Determine the (x, y) coordinate at the center of the cell enclosing the given text.  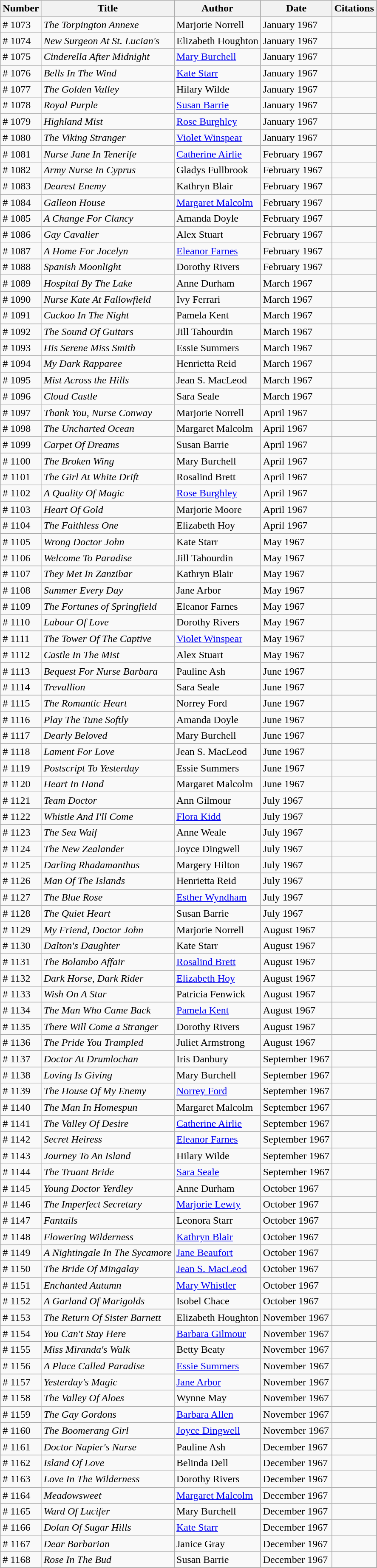
# 1120 (21, 784)
# 1122 (21, 816)
# 1102 (21, 493)
Date (296, 8)
# 1083 (21, 186)
Play The Tune Softly (108, 720)
Wrong Doctor John (108, 542)
# 1134 (21, 1011)
Barbara Allen (218, 1414)
Bells In The Wind (108, 73)
# 1114 (21, 687)
Margery Hilton (218, 865)
The Broken Wing (108, 461)
Leonora Starr (218, 1220)
# 1154 (21, 1334)
You Can't Stay Here (108, 1334)
# 1121 (21, 800)
Esther Wyndham (218, 897)
# 1103 (21, 510)
# 1087 (21, 251)
Island Of Love (108, 1463)
# 1130 (21, 946)
The Girl At White Drift (108, 477)
The Man In Homespun (108, 1107)
Dalton's Daughter (108, 946)
# 1163 (21, 1479)
A Garland Of Marigolds (108, 1301)
# 1107 (21, 574)
Heart In Hand (108, 784)
# 1082 (21, 170)
A Quality Of Magic (108, 493)
Journey To An Island (108, 1156)
# 1150 (21, 1269)
# 1086 (21, 235)
# 1088 (21, 267)
Man Of The Islands (108, 881)
The Boomerang Girl (108, 1430)
The Golden Valley (108, 89)
# 1123 (21, 833)
# 1074 (21, 41)
Doctor At Drumlochan (108, 1059)
Postscript To Yesterday (108, 768)
# 1117 (21, 736)
The House Of My Enemy (108, 1091)
Juliet Armstrong (218, 1043)
# 1159 (21, 1414)
New Surgeon At St. Lucian's (108, 41)
Dearest Enemy (108, 186)
Flora Kidd (218, 816)
Heart Of Gold (108, 510)
# 1144 (21, 1172)
Cuckoo In The Night (108, 315)
Welcome To Paradise (108, 558)
# 1079 (21, 121)
Miss Miranda's Walk (108, 1350)
# 1131 (21, 962)
Castle In The Mist (108, 655)
My Friend, Doctor John (108, 929)
# 1090 (21, 299)
# 1115 (21, 703)
# 1118 (21, 752)
# 1080 (21, 138)
The Pride You Trampled (108, 1043)
Royal Purple (108, 105)
Labour Of Love (108, 622)
# 1152 (21, 1301)
Team Doctor (108, 800)
# 1101 (21, 477)
The Man Who Came Back (108, 1011)
The Viking Stranger (108, 138)
The Uncharted Ocean (108, 428)
The Faithless One (108, 526)
# 1167 (21, 1544)
# 1147 (21, 1220)
# 1098 (21, 428)
# 1129 (21, 929)
# 1133 (21, 994)
Cinderella After Midnight (108, 57)
Flowering Wilderness (108, 1237)
# 1076 (21, 73)
# 1161 (21, 1447)
# 1148 (21, 1237)
Enchanted Autumn (108, 1285)
The Truant Bride (108, 1172)
Dear Barbarian (108, 1544)
# 1077 (21, 89)
Marjorie Moore (218, 510)
# 1104 (21, 526)
The Romantic Heart (108, 703)
Trevallion (108, 687)
Rose In The Bud (108, 1560)
# 1078 (21, 105)
The Blue Rose (108, 897)
Galleon House (108, 203)
Nurse Kate At Fallowfield (108, 299)
The Bolambo Affair (108, 962)
# 1155 (21, 1350)
# 1166 (21, 1528)
Doctor Napier's Nurse (108, 1447)
Nurse Jane In Tenerife (108, 154)
Author (218, 8)
# 1151 (21, 1285)
The Return Of Sister Barnett (108, 1317)
# 1145 (21, 1188)
Anne Weale (218, 833)
# 1124 (21, 849)
Betty Beaty (218, 1350)
# 1105 (21, 542)
The Gay Gordons (108, 1414)
# 1084 (21, 203)
Spanish Moonlight (108, 267)
Highland Mist (108, 121)
# 1165 (21, 1512)
Secret Heiress (108, 1140)
# 1141 (21, 1123)
# 1092 (21, 332)
The Sound Of Guitars (108, 332)
The Torpington Annexe (108, 25)
# 1095 (21, 380)
# 1153 (21, 1317)
# 1097 (21, 412)
Gladys Fullbrook (218, 170)
# 1135 (21, 1027)
# 1139 (21, 1091)
# 1149 (21, 1253)
A Place Called Paradise (108, 1366)
The Imperfect Secretary (108, 1204)
Iris Danbury (218, 1059)
The Fortunes of Springfield (108, 606)
# 1093 (21, 348)
The Quiet Heart (108, 913)
Marjorie Lewty (218, 1204)
Ann Gilmour (218, 800)
# 1164 (21, 1495)
Barbara Gilmour (218, 1334)
Lament For Love (108, 752)
# 1143 (21, 1156)
# 1138 (21, 1075)
Jane Beaufort (218, 1253)
# 1094 (21, 364)
Whistle And I'll Come (108, 816)
# 1089 (21, 283)
Army Nurse In Cyprus (108, 170)
Mary Whistler (218, 1285)
A Change For Clancy (108, 219)
# 1127 (21, 897)
Patricia Fenwick (218, 994)
Hospital By The Lake (108, 283)
# 1100 (21, 461)
They Met In Zanzibar (108, 574)
# 1160 (21, 1430)
Summer Every Day (108, 590)
Cloud Castle (108, 396)
Thank You, Nurse Conway (108, 412)
Young Doctor Yerdley (108, 1188)
Meadowsweet (108, 1495)
A Nightingale In The Sycamore (108, 1253)
# 1128 (21, 913)
# 1109 (21, 606)
Dolan Of Sugar Hills (108, 1528)
# 1110 (21, 622)
# 1116 (21, 720)
The Valley Of Desire (108, 1123)
Bequest For Nurse Barbara (108, 671)
Gay Cavalier (108, 235)
Ivy Ferrari (218, 299)
# 1140 (21, 1107)
# 1158 (21, 1398)
His Serene Miss Smith (108, 348)
# 1091 (21, 315)
# 1156 (21, 1366)
Isobel Chace (218, 1301)
# 1111 (21, 639)
# 1106 (21, 558)
Belinda Dell (218, 1463)
Loving Is Giving (108, 1075)
# 1099 (21, 445)
# 1108 (21, 590)
Love In The Wilderness (108, 1479)
Fantails (108, 1220)
Yesterday's Magic (108, 1382)
# 1162 (21, 1463)
# 1132 (21, 978)
There Will Come a Stranger (108, 1027)
Dark Horse, Dark Rider (108, 978)
# 1119 (21, 768)
# 1137 (21, 1059)
The New Zealander (108, 849)
Janice Gray (218, 1544)
# 1096 (21, 396)
# 1125 (21, 865)
# 1157 (21, 1382)
# 1112 (21, 655)
Carpet Of Dreams (108, 445)
Citations (354, 8)
Wish On A Star (108, 994)
# 1113 (21, 671)
# 1085 (21, 219)
Wynne May (218, 1398)
Ward Of Lucifer (108, 1512)
# 1081 (21, 154)
The Tower Of The Captive (108, 639)
The Bride Of Mingalay (108, 1269)
My Dark Rapparee (108, 364)
# 1146 (21, 1204)
Number (21, 8)
Darling Rhadamanthus (108, 865)
# 1073 (21, 25)
The Valley Of Aloes (108, 1398)
A Home For Jocelyn (108, 251)
# 1168 (21, 1560)
The Sea Waif (108, 833)
Mist Across the Hills (108, 380)
# 1075 (21, 57)
# 1142 (21, 1140)
Dearly Beloved (108, 736)
# 1136 (21, 1043)
Title (108, 8)
# 1126 (21, 881)
